From the cell containing the given text, extract its center point as [X, Y] coordinate. 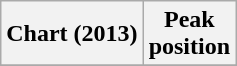
Chart (2013) [72, 34]
Peakposition [189, 34]
